Pinpoint the cell where the given text exists, returning its (X, Y) midpoint coordinate. 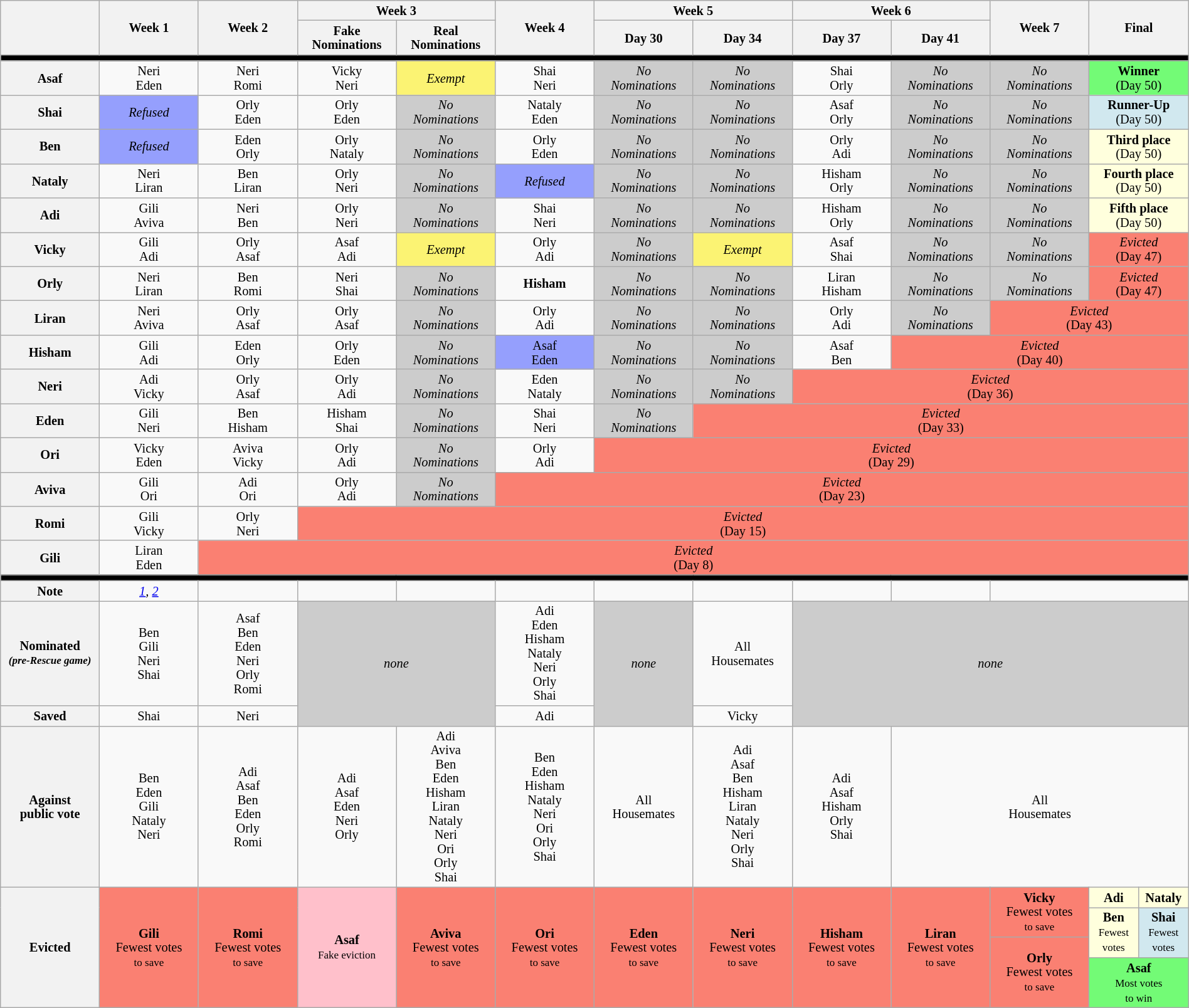
AdiVicky (149, 386)
Evicted(Day 40) (1040, 352)
Saved (50, 716)
AsafBen (842, 352)
AsafAdi (347, 249)
GiliNeri (149, 420)
Asaf (50, 78)
HishamShai (347, 420)
LiranEden (149, 558)
AdiOri (248, 489)
AsafOrly (842, 112)
Liran (50, 317)
VickyFewest votesto save (1040, 911)
ShaiFewest votes (1163, 932)
GiliFewest votesto save (149, 947)
Evicted(Day 33) (941, 420)
Week 3 (396, 10)
Eden (50, 420)
AsafBenEdenNeriOrlyRomi (248, 653)
AdiAsafEdenNeriOrly (347, 806)
Day 30 (643, 38)
Note (50, 591)
BenLiran (248, 181)
EdenNataly (545, 386)
Evicted(Day 36) (990, 386)
Evicted(Day 15) (742, 523)
Third place(Day 50) (1139, 147)
BenRomi (248, 283)
NeriRomi (248, 78)
OrlyFewest votesto save (1040, 972)
EdenFewest votesto save (643, 947)
Orly (50, 283)
Week 6 (891, 10)
Aviva (50, 489)
LiranFewest votesto save (941, 947)
AsafShai (842, 249)
Evicted (50, 947)
1, 2 (149, 591)
Week 5 (693, 10)
Week 2 (248, 28)
AdiAsafHishamOrlyShai (842, 806)
AvivaFewest votesto save (446, 947)
Romi (50, 523)
OrlyNataly (347, 147)
Fifth place(Day 50) (1139, 214)
Evicted(Day 43) (1090, 317)
AdiEdenHishamNatalyNeriOrlyShai (545, 653)
AsafEden (545, 352)
BenEdenHishamNatalyNeriOriOrlyShai (545, 806)
LiranHisham (842, 283)
BenGiliNeriShai (149, 653)
NatalyEden (545, 112)
NeriEden (149, 78)
GiliVicky (149, 523)
Week 1 (149, 28)
Runner-Up(Day 50) (1139, 112)
Week 7 (1040, 28)
AsafMost votesto win (1139, 982)
Fake Nominations (347, 38)
Day 41 (941, 38)
VickyNeri (347, 78)
Evicted(Day 29) (891, 455)
GiliOri (149, 489)
AsafFake eviction (347, 947)
Real Nominations (446, 38)
AdiAsafBenHishamLiranNatalyNeriOrlyShai (742, 806)
Day 37 (842, 38)
HishamFewest votesto save (842, 947)
BenEdenGiliNatalyNeri (149, 806)
ShaiOrly (842, 78)
Nominated(pre-Rescue game) (50, 653)
VickyEden (149, 455)
NeriFewest votesto save (742, 947)
Ori (50, 455)
Gili (50, 558)
Final (1139, 28)
Winner(Day 50) (1139, 78)
Fourth place(Day 50) (1139, 181)
Evicted(Day 23) (842, 489)
BenFewest votes (1114, 932)
BenHisham (248, 420)
NeriBen (248, 214)
Week 4 (545, 28)
AdiAsafBenEdenOrlyRomi (248, 806)
Day 34 (742, 38)
NeriShai (347, 283)
Ben (50, 147)
OriFewest votesto save (545, 947)
NeriAviva (149, 317)
GiliAviva (149, 214)
AdiAvivaBenEdenHishamLiranNatalyNeriOriOrlyShai (446, 806)
AvivaVicky (248, 455)
Evicted(Day 8) (694, 558)
Againstpublic vote (50, 806)
RomiFewest votesto save (248, 947)
